Detect which cell encompasses the target text, then output its (x, y) center coordinate. 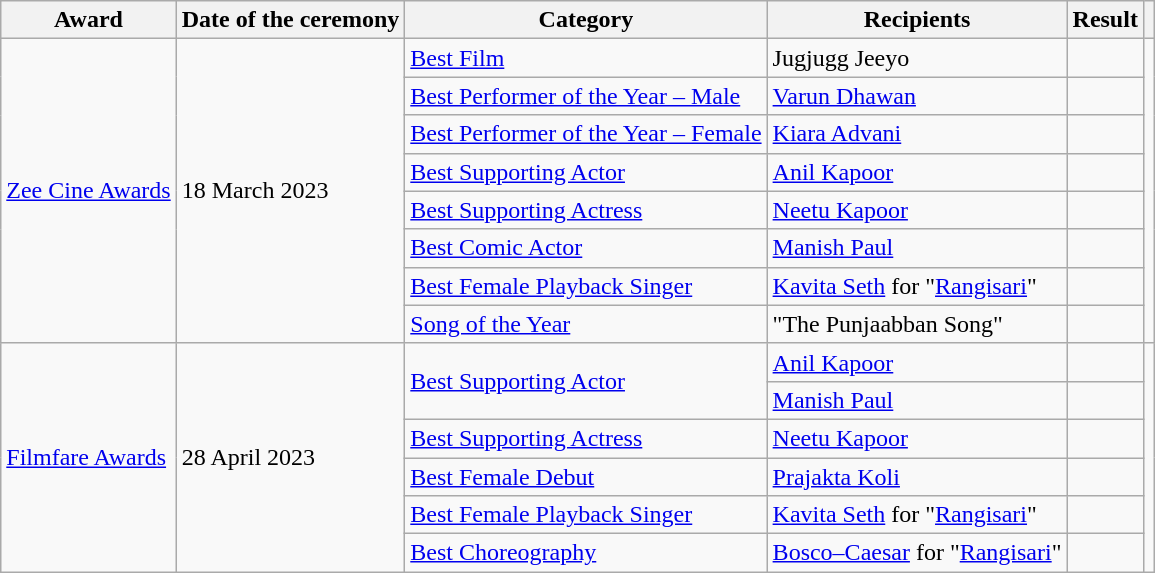
Kiara Advani (917, 134)
Award (88, 20)
Result (1105, 20)
Recipients (917, 20)
Best Performer of the Year – Male (586, 96)
Best Choreography (586, 553)
Filmfare Awards (88, 457)
Best Performer of the Year – Female (586, 134)
28 April 2023 (290, 457)
"The Punjaabban Song" (917, 324)
Best Comic Actor (586, 248)
Prajakta Koli (917, 477)
18 March 2023 (290, 191)
Date of the ceremony (290, 20)
Category (586, 20)
Jugjugg Jeeyo (917, 58)
Varun Dhawan (917, 96)
Song of the Year (586, 324)
Best Film (586, 58)
Bosco–Caesar for "Rangisari" (917, 553)
Zee Cine Awards (88, 191)
Best Female Debut (586, 477)
